Locate the cell with the specified text and output its (X, Y) center coordinate. 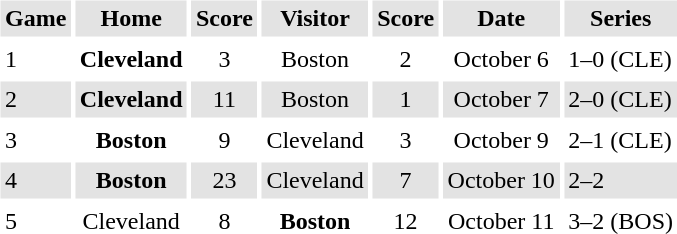
October 6 (501, 59)
11 (224, 100)
Game (35, 18)
Date (501, 18)
9 (224, 140)
Visitor (315, 18)
7 (406, 180)
October 9 (501, 140)
October 7 (501, 100)
Home (131, 18)
October 10 (501, 180)
4 (35, 180)
23 (224, 180)
